For the text-containing cell, return its midpoint in [x, y] coordinate format. 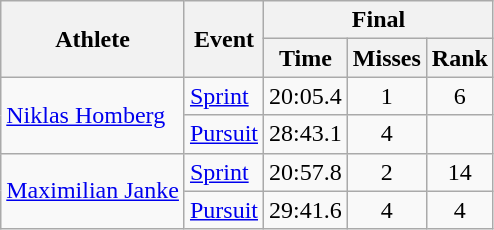
Athlete [93, 39]
14 [460, 172]
2 [386, 172]
Time [306, 58]
Misses [386, 58]
20:05.4 [306, 96]
Rank [460, 58]
20:57.8 [306, 172]
Event [224, 39]
Niklas Homberg [93, 115]
29:41.6 [306, 210]
1 [386, 96]
Maximilian Janke [93, 191]
Final [379, 20]
28:43.1 [306, 134]
6 [460, 96]
